Locate the cell with the specified text and output its (X, Y) center coordinate. 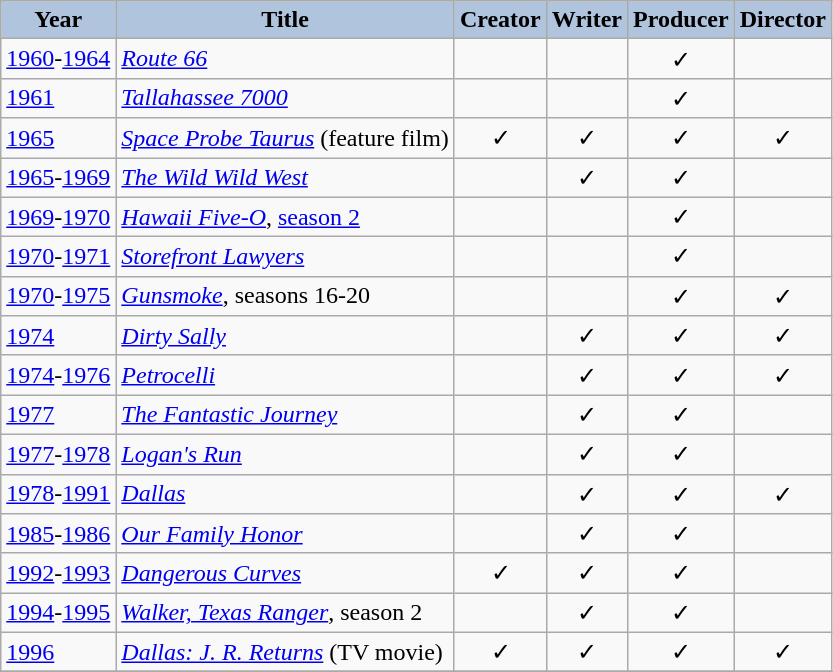
1965-1969 (58, 178)
The Wild Wild West (286, 178)
Hawaii Five-O, season 2 (286, 217)
1994-1995 (58, 613)
Walker, Texas Ranger, season 2 (286, 613)
1992-1993 (58, 573)
1974-1976 (58, 375)
Dirty Sally (286, 336)
Route 66 (286, 59)
1970-1971 (58, 257)
Dallas: J. R. Returns (TV movie) (286, 652)
Space Probe Taurus (feature film) (286, 138)
Our Family Honor (286, 534)
1996 (58, 652)
Logan's Run (286, 454)
1977-1978 (58, 454)
1970-1975 (58, 296)
Gunsmoke, seasons 16-20 (286, 296)
1961 (58, 98)
1969-1970 (58, 217)
Year (58, 20)
The Fantastic Journey (286, 415)
1978-1991 (58, 494)
1977 (58, 415)
Producer (682, 20)
Dallas (286, 494)
Tallahassee 7000 (286, 98)
Writer (586, 20)
Creator (500, 20)
Petrocelli (286, 375)
1965 (58, 138)
Storefront Lawyers (286, 257)
1985-1986 (58, 534)
1960-1964 (58, 59)
1974 (58, 336)
Director (782, 20)
Title (286, 20)
Dangerous Curves (286, 573)
